Detect which cell encompasses the target text, then output its (X, Y) center coordinate. 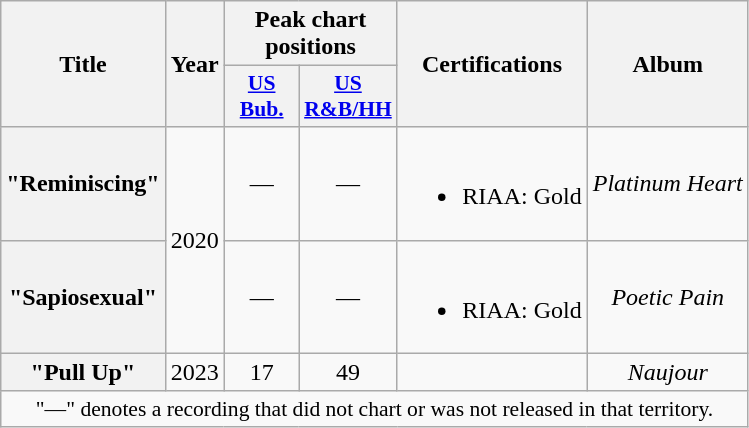
"Sapiosexual" (83, 296)
"Reminiscing" (83, 184)
Year (194, 64)
USBub. (262, 96)
"Pull Up" (83, 372)
Poetic Pain (668, 296)
Title (83, 64)
17 (262, 372)
Naujour (668, 372)
49 (348, 372)
Certifications (492, 64)
2023 (194, 372)
Album (668, 64)
Platinum Heart (668, 184)
2020 (194, 240)
USR&B/HH (348, 96)
Peak chart positions (310, 34)
"—" denotes a recording that did not chart or was not released in that territory. (375, 409)
